Search for the cell housing the specified text and yield its (X, Y) center coordinate. 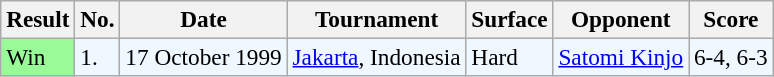
Result (38, 19)
Surface (510, 19)
Win (38, 57)
Hard (510, 57)
Satomi Kinjo (621, 57)
Score (731, 19)
17 October 1999 (204, 57)
Jakarta, Indonesia (376, 57)
1. (98, 57)
No. (98, 19)
Date (204, 19)
Opponent (621, 19)
6-4, 6-3 (731, 57)
Tournament (376, 19)
